Determine the (x, y) coordinate at the center of the cell enclosing the given text.  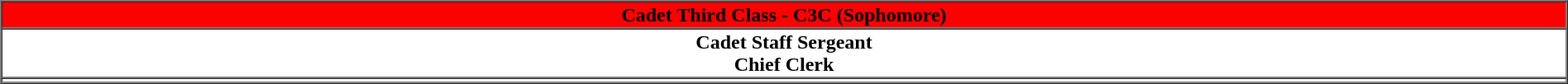
Cadet Third Class - C3C (Sophomore) (784, 15)
Cadet Staff SergeantChief Clerk (784, 53)
